From the cell containing the given text, extract its center point as (x, y) coordinate. 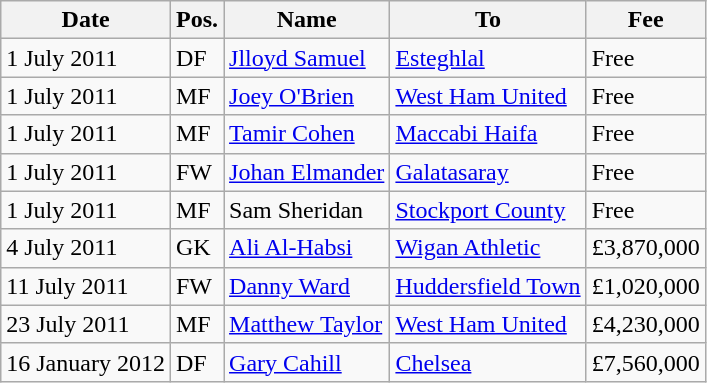
Sam Sheridan (307, 210)
GK (196, 248)
Huddersfield Town (488, 286)
Jlloyd Samuel (307, 58)
Chelsea (488, 362)
£3,870,000 (646, 248)
Date (86, 20)
Galatasaray (488, 172)
23 July 2011 (86, 324)
11 July 2011 (86, 286)
Tamir Cohen (307, 134)
Stockport County (488, 210)
16 January 2012 (86, 362)
Fee (646, 20)
Matthew Taylor (307, 324)
Esteghlal (488, 58)
£7,560,000 (646, 362)
Maccabi Haifa (488, 134)
Gary Cahill (307, 362)
Name (307, 20)
Johan Elmander (307, 172)
£4,230,000 (646, 324)
4 July 2011 (86, 248)
£1,020,000 (646, 286)
Danny Ward (307, 286)
Ali Al-Habsi (307, 248)
Wigan Athletic (488, 248)
Joey O'Brien (307, 96)
Pos. (196, 20)
To (488, 20)
